Output the [x, y] coordinate of the center of the cell containing the given text.  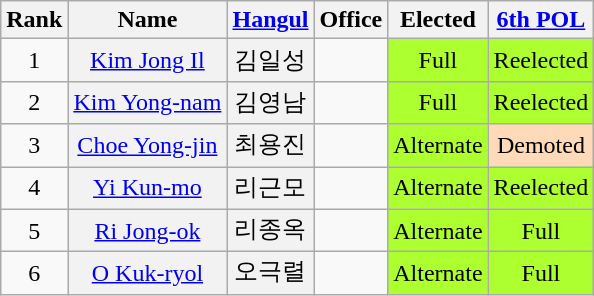
2 [34, 102]
Kim Jong Il [148, 60]
6 [34, 274]
Hangul [270, 20]
4 [34, 188]
오극렬 [270, 274]
Choe Yong-jin [148, 146]
Demoted [541, 146]
Kim Yong-nam [148, 102]
1 [34, 60]
최용진 [270, 146]
Rank [34, 20]
Office [351, 20]
Name [148, 20]
Ri Jong-ok [148, 230]
김일성 [270, 60]
O Kuk-ryol [148, 274]
6th POL [541, 20]
Yi Kun-mo [148, 188]
리근모 [270, 188]
5 [34, 230]
Elected [438, 20]
김영남 [270, 102]
리종옥 [270, 230]
3 [34, 146]
